Find where the given text appears and provide that cell's center as [X, Y] coordinate. 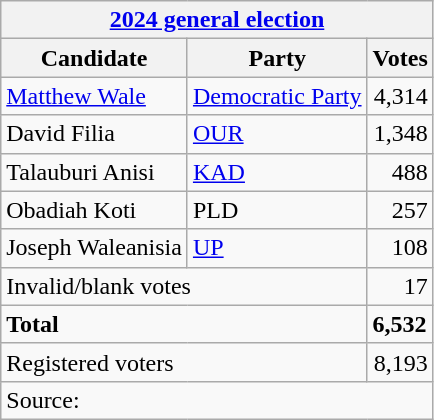
PLD [277, 210]
8,193 [400, 362]
UP [277, 248]
Obadiah Koti [94, 210]
Party [277, 58]
1,348 [400, 134]
Joseph Waleanisia [94, 248]
Votes [400, 58]
Matthew Wale [94, 96]
2024 general election [218, 20]
488 [400, 172]
OUR [277, 134]
Source: [218, 400]
Registered voters [184, 362]
KAD [277, 172]
Democratic Party [277, 96]
108 [400, 248]
Candidate [94, 58]
4,314 [400, 96]
6,532 [400, 324]
Invalid/blank votes [184, 286]
David Filia [94, 134]
Talauburi Anisi [94, 172]
17 [400, 286]
257 [400, 210]
Total [184, 324]
